Scan for the cell matching the given text and deliver its [X, Y] coordinate at center. 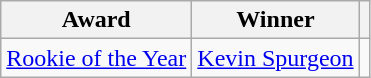
Rookie of the Year [96, 58]
Winner [276, 20]
Award [96, 20]
Kevin Spurgeon [276, 58]
